Detect which cell encompasses the target text, then output its [x, y] center coordinate. 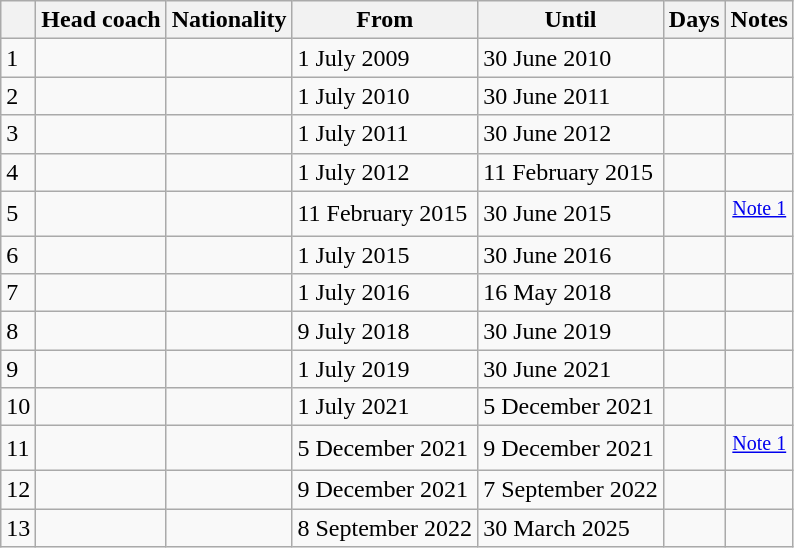
12 [18, 489]
30 June 2011 [571, 96]
10 [18, 407]
Nationality [229, 20]
1 [18, 58]
1 July 2012 [385, 172]
1 July 2019 [385, 369]
2 [18, 96]
1 July 2009 [385, 58]
8 September 2022 [385, 528]
30 June 2016 [571, 255]
1 July 2021 [385, 407]
Head coach [101, 20]
30 June 2015 [571, 214]
1 July 2010 [385, 96]
1 July 2016 [385, 293]
30 June 2021 [571, 369]
30 June 2010 [571, 58]
Until [571, 20]
1 July 2011 [385, 134]
8 [18, 331]
4 [18, 172]
Notes [759, 20]
9 July 2018 [385, 331]
30 March 2025 [571, 528]
3 [18, 134]
From [385, 20]
9 [18, 369]
13 [18, 528]
30 June 2012 [571, 134]
11 [18, 448]
Days [694, 20]
7 September 2022 [571, 489]
30 June 2019 [571, 331]
6 [18, 255]
5 [18, 214]
16 May 2018 [571, 293]
7 [18, 293]
1 July 2015 [385, 255]
